Return [x, y] of the center of cell containing provided text 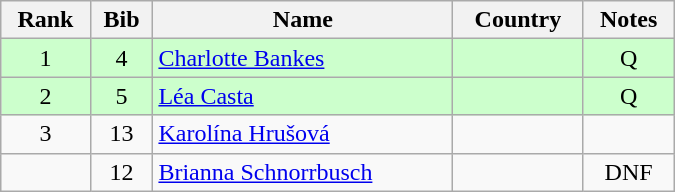
Bib [122, 20]
2 [46, 96]
5 [122, 96]
13 [122, 134]
Léa Casta [303, 96]
Name [303, 20]
12 [122, 172]
Rank [46, 20]
3 [46, 134]
4 [122, 58]
Notes [628, 20]
Charlotte Bankes [303, 58]
Country [518, 20]
1 [46, 58]
Brianna Schnorrbusch [303, 172]
DNF [628, 172]
Karolína Hrušová [303, 134]
